Identify which cell holds the provided text, then report its [X, Y] central coordinate. 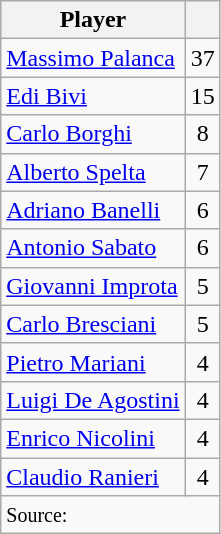
Alberto Spelta [93, 172]
Massimo Palanca [93, 58]
Luigi De Agostini [93, 400]
Player [93, 20]
Giovanni Improta [93, 286]
37 [202, 58]
7 [202, 172]
Claudio Ranieri [93, 477]
Antonio Sabato [93, 248]
8 [202, 134]
Carlo Bresciani [93, 324]
Pietro Mariani [93, 362]
Edi Bivi [93, 96]
Carlo Borghi [93, 134]
Enrico Nicolini [93, 438]
Adriano Banelli [93, 210]
15 [202, 96]
Source: [110, 515]
